Search for the cell housing the specified text and yield its [X, Y] center coordinate. 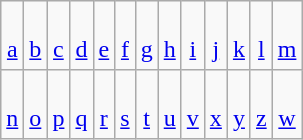
x [216, 104]
k [238, 36]
q [82, 104]
g [146, 36]
p [58, 104]
h [170, 36]
d [82, 36]
o [36, 104]
v [192, 104]
a [12, 36]
b [36, 36]
j [216, 36]
e [104, 36]
r [104, 104]
u [170, 104]
c [58, 36]
z [261, 104]
n [12, 104]
y [238, 104]
l [261, 36]
f [125, 36]
m [287, 36]
s [125, 104]
t [146, 104]
i [192, 36]
w [287, 104]
